Pinpoint the cell where the given text exists, returning its [x, y] midpoint coordinate. 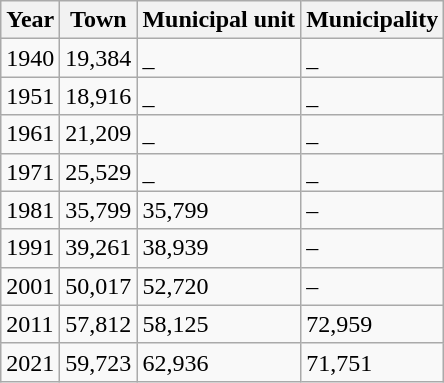
21,209 [98, 134]
Year [30, 20]
39,261 [98, 248]
19,384 [98, 58]
1940 [30, 58]
2011 [30, 324]
1961 [30, 134]
62,936 [219, 362]
18,916 [98, 96]
1981 [30, 210]
Municipality [372, 20]
72,959 [372, 324]
1951 [30, 96]
57,812 [98, 324]
58,125 [219, 324]
1971 [30, 172]
Town [98, 20]
50,017 [98, 286]
2021 [30, 362]
25,529 [98, 172]
59,723 [98, 362]
38,939 [219, 248]
71,751 [372, 362]
52,720 [219, 286]
1991 [30, 248]
Municipal unit [219, 20]
2001 [30, 286]
